Pinpoint the cell where the given text exists, returning its [x, y] midpoint coordinate. 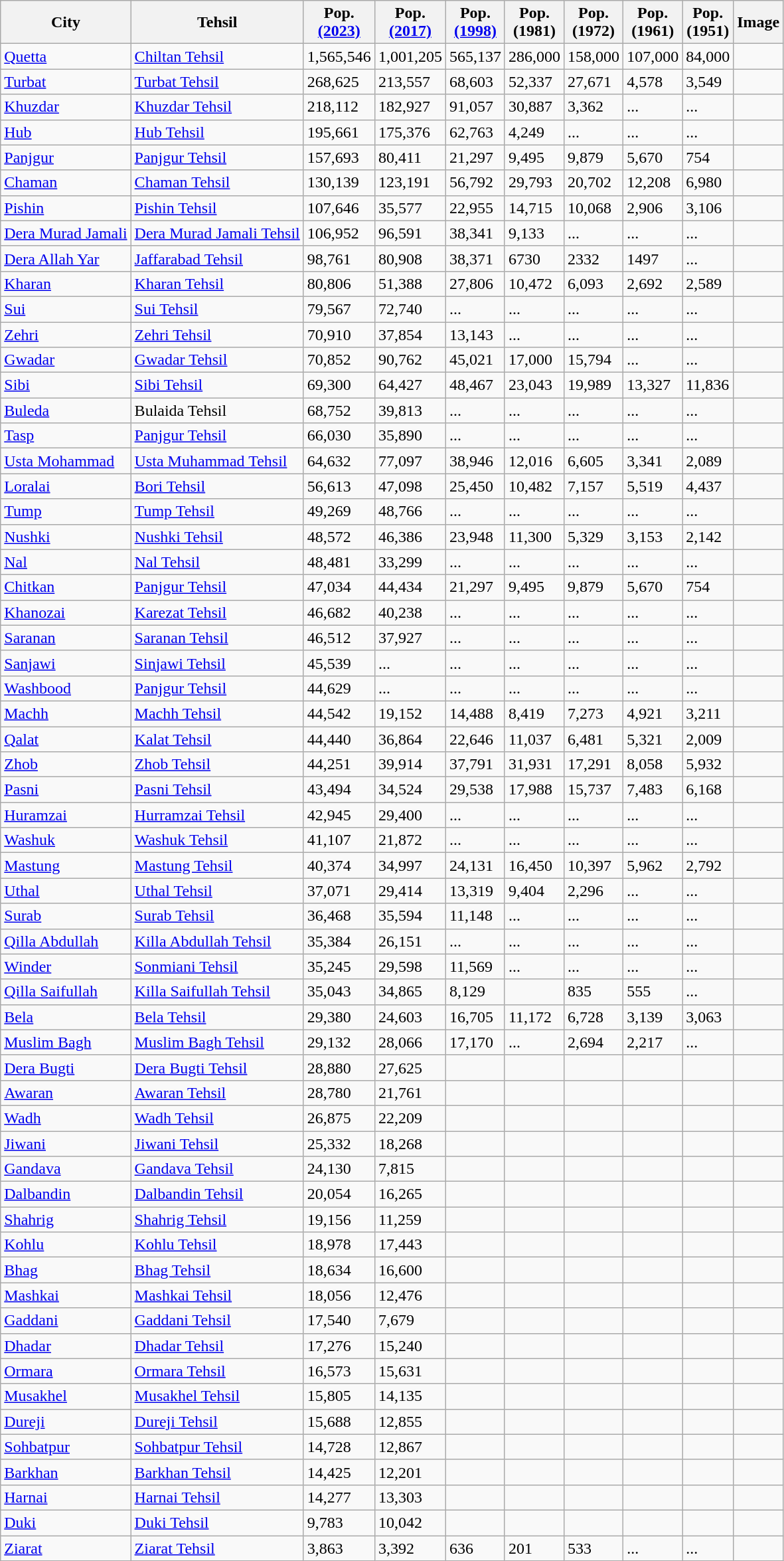
2,692 [653, 284]
17,291 [593, 765]
22,646 [475, 739]
48,481 [339, 562]
62,763 [475, 132]
51,388 [410, 284]
10,068 [593, 208]
3,106 [708, 208]
Sibi Tehsil [217, 385]
2,589 [708, 284]
Dera Bugti Tehsil [217, 1067]
48,766 [410, 511]
15,805 [339, 1396]
Mashkai [66, 1295]
18,056 [339, 1295]
Tehsil [217, 23]
4,437 [708, 486]
Chitkan [66, 587]
19,156 [339, 1220]
123,191 [410, 183]
213,557 [410, 82]
23,043 [534, 385]
Washbood [66, 688]
Bela Tehsil [217, 1017]
56,792 [475, 183]
30,887 [534, 107]
14,715 [534, 208]
Saranan Tehsil [217, 638]
68,752 [339, 411]
Gandava [66, 1169]
Surab Tehsil [217, 916]
Loralai [66, 486]
Winder [66, 966]
3,153 [653, 537]
15,737 [593, 790]
44,434 [410, 587]
6,168 [708, 790]
35,245 [339, 966]
46,512 [339, 638]
16,265 [410, 1194]
2,296 [593, 891]
11,172 [534, 1017]
1497 [653, 258]
9,404 [534, 891]
Gaddani Tehsil [217, 1321]
Dureji [66, 1422]
72,740 [410, 309]
Usta Muhammad Tehsil [217, 461]
11,259 [410, 1220]
8,058 [653, 765]
38,946 [475, 461]
Shahrig Tehsil [217, 1220]
Khuzdar Tehsil [217, 107]
Bori Tehsil [217, 486]
2,694 [593, 1042]
2,792 [708, 866]
Sonmiani Tehsil [217, 966]
Pop.(1951) [708, 23]
15,631 [410, 1371]
286,000 [534, 56]
66,030 [339, 436]
5,519 [653, 486]
Uthal [66, 891]
Khuzdar [66, 107]
2,089 [708, 461]
Duki Tehsil [217, 1522]
12,855 [410, 1422]
Turbat Tehsil [217, 82]
3,341 [653, 461]
27,625 [410, 1067]
Gwadar [66, 360]
28,066 [410, 1042]
15,794 [593, 360]
Killa Abdullah Tehsil [217, 941]
14,488 [475, 713]
Killa Saifullah Tehsil [217, 992]
Pop.(1981) [534, 23]
Karezat Tehsil [217, 612]
17,276 [339, 1346]
10,397 [593, 866]
45,021 [475, 360]
7,483 [653, 790]
Mastung [66, 866]
22,209 [410, 1118]
23,948 [475, 537]
25,332 [339, 1143]
7,679 [410, 1321]
555 [653, 992]
68,603 [475, 82]
39,914 [410, 765]
Gandava Tehsil [217, 1169]
16,600 [410, 1270]
14,277 [339, 1497]
12,016 [534, 461]
835 [593, 992]
29,598 [410, 966]
35,043 [339, 992]
Zhob Tehsil [217, 765]
Chaman Tehsil [217, 183]
2,142 [708, 537]
Buleda [66, 411]
48,467 [475, 385]
21,761 [410, 1093]
Chiltan Tehsil [217, 56]
39,813 [410, 411]
26,151 [410, 941]
Quetta [66, 56]
Machh Tehsil [217, 713]
Dera Murad Jamali Tehsil [217, 233]
Turbat [66, 82]
7,273 [593, 713]
1,565,546 [339, 56]
Dalbandin [66, 1194]
15,240 [410, 1346]
Pop.(1961) [653, 23]
3,549 [708, 82]
40,374 [339, 866]
Mastung Tehsil [217, 866]
36,468 [339, 916]
70,910 [339, 334]
Sui [66, 309]
218,112 [339, 107]
13,327 [653, 385]
5,932 [708, 765]
44,251 [339, 765]
Sanjawi [66, 663]
Pishin [66, 208]
34,997 [410, 866]
Tump Tehsil [217, 511]
98,761 [339, 258]
182,927 [410, 107]
201 [534, 1548]
Ziarat Tehsil [217, 1548]
Kalat Tehsil [217, 739]
18,268 [410, 1143]
Saranan [66, 638]
Hub [66, 132]
43,494 [339, 790]
52,337 [534, 82]
14,135 [410, 1396]
Image [758, 23]
7,815 [410, 1169]
Pop.(2017) [410, 23]
64,427 [410, 385]
3,211 [708, 713]
48,572 [339, 537]
56,613 [339, 486]
13,319 [475, 891]
Pop.(1972) [593, 23]
12,476 [410, 1295]
90,762 [410, 360]
Dalbandin Tehsil [217, 1194]
41,107 [339, 840]
Ormara Tehsil [217, 1371]
Sui Tehsil [217, 309]
3,362 [593, 107]
Qalat [66, 739]
11,300 [534, 537]
Sohbatpur [66, 1447]
14,728 [339, 1447]
29,414 [410, 891]
38,341 [475, 233]
3,392 [410, 1548]
Tump [66, 511]
16,450 [534, 866]
Washuk Tehsil [217, 840]
Musakhel Tehsil [217, 1396]
158,000 [593, 56]
Nal Tehsil [217, 562]
Sohbatpur Tehsil [217, 1447]
2,009 [708, 739]
Dureji Tehsil [217, 1422]
38,371 [475, 258]
565,137 [475, 56]
16,705 [475, 1017]
Machh [66, 713]
Hurramzai Tehsil [217, 815]
Hub Tehsil [217, 132]
Kharan Tehsil [217, 284]
Chaman [66, 183]
80,411 [410, 157]
5,329 [593, 537]
Kohlu Tehsil [217, 1245]
28,780 [339, 1093]
14,425 [339, 1472]
157,693 [339, 157]
40,238 [410, 612]
34,865 [410, 992]
16,573 [339, 1371]
19,152 [410, 713]
24,131 [475, 866]
10,482 [534, 486]
96,591 [410, 233]
Qilla Saifullah [66, 992]
533 [593, 1548]
Zhob [66, 765]
11,836 [708, 385]
Musakhel [66, 1396]
24,130 [339, 1169]
4,249 [534, 132]
46,682 [339, 612]
2332 [593, 258]
Nushki Tehsil [217, 537]
Mashkai Tehsil [217, 1295]
37,854 [410, 334]
22,955 [475, 208]
Awaran [66, 1093]
Kohlu [66, 1245]
37,071 [339, 891]
15,688 [339, 1422]
3,139 [653, 1017]
1,001,205 [410, 56]
7,157 [593, 486]
Bulaida Tehsil [217, 411]
19,989 [593, 385]
107,000 [653, 56]
13,143 [475, 334]
Qilla Abdullah [66, 941]
175,376 [410, 132]
12,867 [410, 1447]
2,906 [653, 208]
84,000 [708, 56]
Muslim Bagh [66, 1042]
8,129 [475, 992]
Pasni [66, 790]
79,567 [339, 309]
Awaran Tehsil [217, 1093]
17,000 [534, 360]
195,661 [339, 132]
27,671 [593, 82]
3,063 [708, 1017]
35,890 [410, 436]
6730 [534, 258]
24,603 [410, 1017]
Wadh Tehsil [217, 1118]
Jaffarabad Tehsil [217, 258]
6,728 [593, 1017]
47,098 [410, 486]
44,440 [339, 739]
5,962 [653, 866]
12,201 [410, 1472]
31,931 [534, 765]
49,269 [339, 511]
10,042 [410, 1522]
Barkhan Tehsil [217, 1472]
6,481 [593, 739]
28,880 [339, 1067]
11,037 [534, 739]
Harnai Tehsil [217, 1497]
6,980 [708, 183]
Duki [66, 1522]
Shahrig [66, 1220]
Barkhan [66, 1472]
Dera Allah Yar [66, 258]
Gwadar Tehsil [217, 360]
Ziarat [66, 1548]
Dhadar Tehsil [217, 1346]
80,806 [339, 284]
5,321 [653, 739]
Panjgur [66, 157]
35,594 [410, 916]
17,540 [339, 1321]
20,702 [593, 183]
Sibi [66, 385]
City [66, 23]
11,148 [475, 916]
18,634 [339, 1270]
Tasp [66, 436]
Muslim Bagh Tehsil [217, 1042]
Zehri [66, 334]
13,303 [410, 1497]
36,864 [410, 739]
Uthal Tehsil [217, 891]
Nushki [66, 537]
Dhadar [66, 1346]
4,921 [653, 713]
29,400 [410, 815]
35,577 [410, 208]
6,605 [593, 461]
Pop.(2023) [339, 23]
42,945 [339, 815]
77,097 [410, 461]
Kharan [66, 284]
27,806 [475, 284]
Bhag [66, 1270]
91,057 [475, 107]
Jiwani Tehsil [217, 1143]
9,133 [534, 233]
37,791 [475, 765]
64,632 [339, 461]
29,793 [534, 183]
47,034 [339, 587]
Sinjawi Tehsil [217, 663]
69,300 [339, 385]
Pop.(1998) [475, 23]
37,927 [410, 638]
80,908 [410, 258]
29,380 [339, 1017]
29,538 [475, 790]
3,863 [339, 1548]
17,443 [410, 1245]
46,386 [410, 537]
Bhag Tehsil [217, 1270]
Khanozai [66, 612]
33,299 [410, 562]
12,208 [653, 183]
21,872 [410, 840]
Surab [66, 916]
34,524 [410, 790]
Dera Murad Jamali [66, 233]
25,450 [475, 486]
8,419 [534, 713]
29,132 [339, 1042]
130,139 [339, 183]
636 [475, 1548]
Huramzai [66, 815]
70,852 [339, 360]
Wadh [66, 1118]
268,625 [339, 82]
20,054 [339, 1194]
Dera Bugti [66, 1067]
18,978 [339, 1245]
Nal [66, 562]
17,170 [475, 1042]
Bela [66, 1017]
107,646 [339, 208]
Harnai [66, 1497]
6,093 [593, 284]
2,217 [653, 1042]
Usta Mohammad [66, 461]
9,783 [339, 1522]
45,539 [339, 663]
Zehri Tehsil [217, 334]
26,875 [339, 1118]
Washuk [66, 840]
106,952 [339, 233]
17,988 [534, 790]
Ormara [66, 1371]
44,629 [339, 688]
35,384 [339, 941]
Jiwani [66, 1143]
Gaddani [66, 1321]
11,569 [475, 966]
4,578 [653, 82]
Pishin Tehsil [217, 208]
Pasni Tehsil [217, 790]
10,472 [534, 284]
44,542 [339, 713]
